Identify which cell holds the provided text, then report its (X, Y) central coordinate. 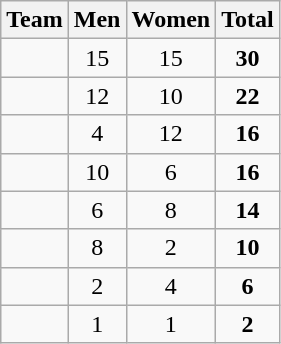
Team (35, 20)
22 (248, 96)
Total (248, 20)
Women (171, 20)
14 (248, 210)
Men (97, 20)
30 (248, 58)
